Detect which cell encompasses the target text, then output its [X, Y] center coordinate. 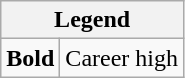
Legend [92, 20]
Career high [122, 58]
Bold [30, 58]
